Provide the (x, y) coordinate of the cell's center where the given text is located.  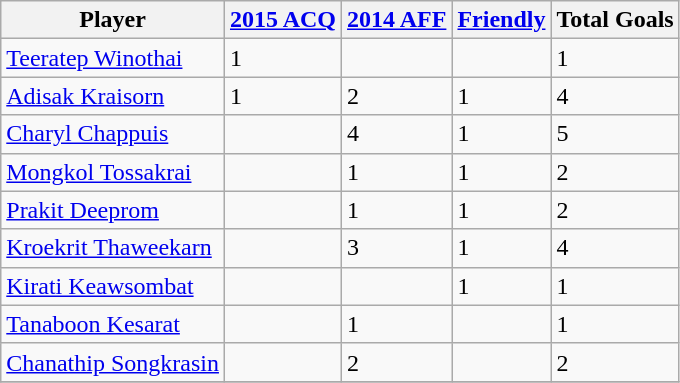
Adisak Kraisorn (113, 96)
Player (113, 20)
Kirati Keawsombat (113, 286)
Tanaboon Kesarat (113, 324)
Friendly (502, 20)
Charyl Chappuis (113, 134)
2015 ACQ (282, 20)
Chanathip Songkrasin (113, 362)
Prakit Deeprom (113, 210)
Mongkol Tossakrai (113, 172)
Teeratep Winothai (113, 58)
3 (397, 248)
5 (615, 134)
2014 AFF (397, 20)
Kroekrit Thaweekarn (113, 248)
Total Goals (615, 20)
